Return the (X, Y) coordinate for the center point of the cell that contains the specified text.  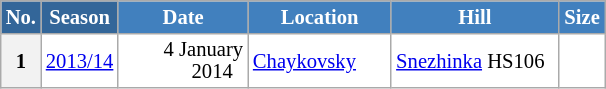
1 (21, 60)
Chaykovsky (320, 60)
No. (21, 16)
Size (582, 16)
Season (80, 16)
Hill (474, 16)
Date (183, 16)
Location (320, 16)
2013/14 (80, 60)
4 January 2014 (183, 60)
Snezhinka HS106 (474, 60)
